For the text-containing cell, return its midpoint in [x, y] coordinate format. 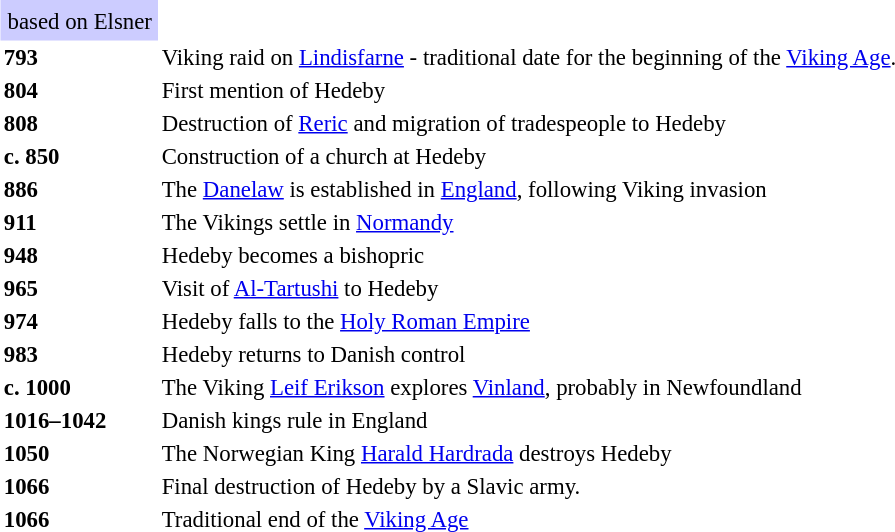
974 [80, 322]
808 [80, 124]
1066 [80, 486]
886 [80, 190]
911 [80, 222]
983 [80, 354]
1050 [80, 454]
c. 850 [80, 156]
804 [80, 90]
based on Elsner [80, 20]
948 [80, 256]
793 [80, 58]
965 [80, 288]
1016–1042 [80, 420]
c. 1000 [80, 388]
